Find where the given text appears and provide that cell's center as (X, Y) coordinate. 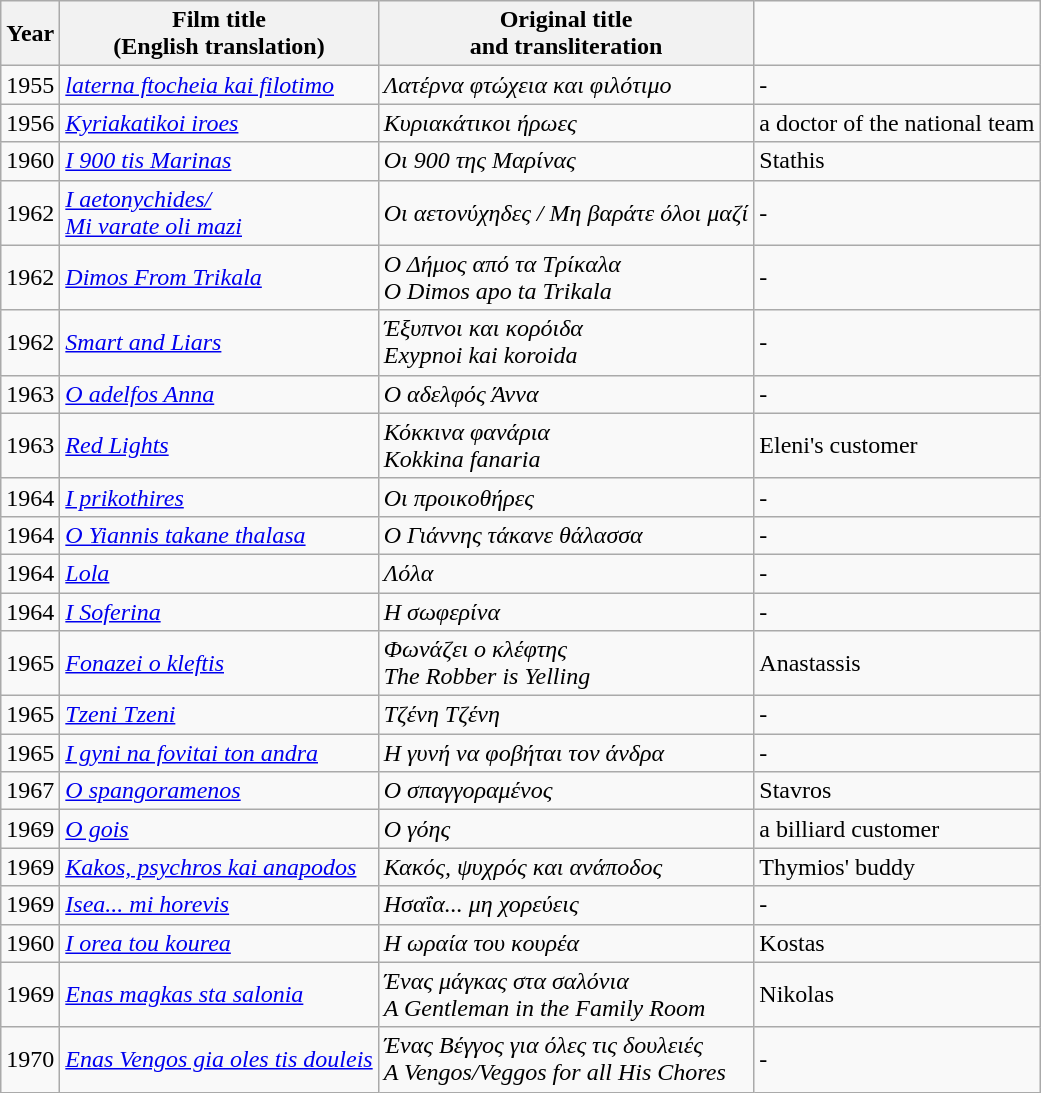
I 900 tis Marinas (219, 161)
Ο Γιάννης τάκανε θάλασσα (566, 535)
Έξυπνοι και κορόιδαExypnoi kai koroida (566, 342)
Κυριακάτικοι ήρωες (566, 123)
1970 (30, 1060)
1956 (30, 123)
laterna ftocheia kai filotimo (219, 85)
Ένας μάγκας στα σαλόνιαA Gentleman in the Family Room (566, 994)
O spangoramenos (219, 791)
I gyni na fovitai ton andra (219, 753)
Dimos From Trikala (219, 278)
Φωνάζει ο κλέφτηςThe Robber is Yelling (566, 664)
Fonazei o kleftis (219, 664)
Η σωφερίνα (566, 611)
Ο σπαγγοραμένος (566, 791)
Smart and Liars (219, 342)
I Soferina (219, 611)
O Yiannis takane thalasa (219, 535)
Η ωραία του κουρέα (566, 943)
Tzeni Tzeni (219, 715)
Nikolas (897, 994)
Enas Vengos gia oles tis douleis (219, 1060)
I aetonychides/Mi varate oli mazi (219, 212)
Isea... mi horevis (219, 905)
1955 (30, 85)
Anastassis (897, 664)
1967 (30, 791)
a doctor of the national team (897, 123)
Lola (219, 573)
Τζένη Τζένη (566, 715)
Film title(English translation) (219, 34)
Kakos, psychros kai anapodos (219, 867)
Η γυνή να φοβήται τον άνδρα (566, 753)
Κακός, ψυχρός και ανάποδος (566, 867)
I orea tou kourea (219, 943)
Thymios' buddy (897, 867)
Ησαΐα... μη χορεύεις (566, 905)
Stathis (897, 161)
I prikothires (219, 497)
Red Lights (219, 446)
Enas magkas sta salonia (219, 994)
O gois (219, 829)
Λατέρνα φτώχεια και φιλότιμο (566, 85)
Stavros (897, 791)
Ο αδελφός Άννα (566, 394)
Οι προικοθήρες (566, 497)
Κόκκινα φανάριαKokkina fanaria (566, 446)
Οι αετονύχηδες / Μη βαράτε όλοι μαζί (566, 212)
Ο γόης (566, 829)
Λόλα (566, 573)
Ο Δήμος από τα ΤρίκαλαO Dimos apo ta Trikala (566, 278)
Ένας Βέγγος για όλες τις δουλειέςA Vengos/Veggos for all His Chores (566, 1060)
Eleni's customer (897, 446)
O adelfos Anna (219, 394)
Original titleand transliteration (566, 34)
Year (30, 34)
Οι 900 της Μαρίνας (566, 161)
Kostas (897, 943)
Kyriakatikoi iroes (219, 123)
a billiard customer (897, 829)
